Detect which cell encompasses the target text, then output its (X, Y) center coordinate. 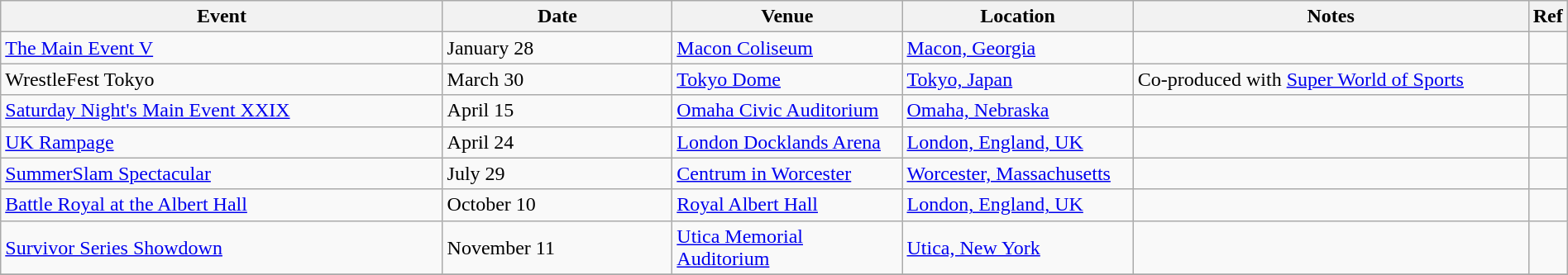
Royal Albert Hall (787, 205)
October 10 (557, 205)
The Main Event V (222, 48)
Tokyo Dome (787, 79)
April 24 (557, 142)
Macon Coliseum (787, 48)
UK Rampage (222, 142)
SummerSlam Spectacular (222, 173)
Tokyo, Japan (1017, 79)
Saturday Night's Main Event XXIX (222, 111)
Venue (787, 17)
April 15 (557, 111)
WrestleFest Tokyo (222, 79)
Battle Royal at the Albert Hall (222, 205)
Event (222, 17)
Location (1017, 17)
Worcester, Massachusetts (1017, 173)
Macon, Georgia (1017, 48)
November 11 (557, 248)
Survivor Series Showdown (222, 248)
Notes (1331, 17)
January 28 (557, 48)
Omaha Civic Auditorium (787, 111)
Date (557, 17)
Omaha, Nebraska (1017, 111)
Co-produced with Super World of Sports (1331, 79)
March 30 (557, 79)
Utica, New York (1017, 248)
Ref (1548, 17)
July 29 (557, 173)
Utica Memorial Auditorium (787, 248)
London Docklands Arena (787, 142)
Centrum in Worcester (787, 173)
